Find where the given text appears and provide that cell's center as [x, y] coordinate. 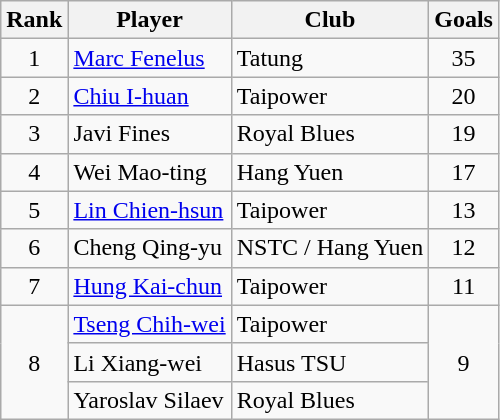
Wei Mao-ting [150, 172]
17 [464, 172]
4 [34, 172]
NSTC / Hang Yuen [330, 248]
3 [34, 134]
Li Xiang-wei [150, 362]
Marc Fenelus [150, 58]
Chiu I-huan [150, 96]
Yaroslav Silaev [150, 400]
Javi Fines [150, 134]
13 [464, 210]
Tatung [330, 58]
Cheng Qing-yu [150, 248]
11 [464, 286]
Rank [34, 20]
Hung Kai-chun [150, 286]
9 [464, 362]
19 [464, 134]
Tseng Chih-wei [150, 324]
Lin Chien-hsun [150, 210]
Hang Yuen [330, 172]
Player [150, 20]
8 [34, 362]
12 [464, 248]
Club [330, 20]
5 [34, 210]
20 [464, 96]
6 [34, 248]
1 [34, 58]
35 [464, 58]
2 [34, 96]
Hasus TSU [330, 362]
Goals [464, 20]
7 [34, 286]
